From the cell containing the given text, extract its center point as [X, Y] coordinate. 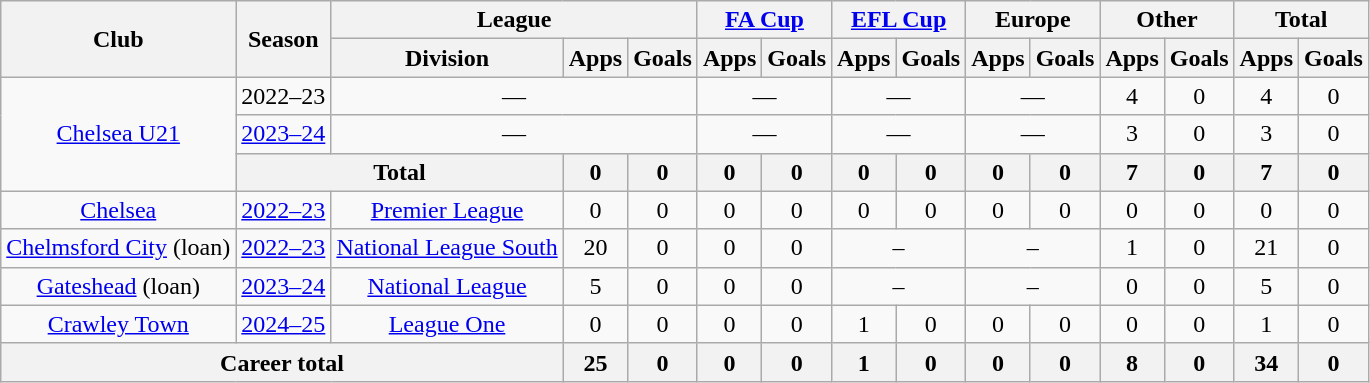
Chelmsford City (loan) [118, 248]
2024–25 [284, 324]
National League South [447, 248]
20 [595, 248]
Crawley Town [118, 324]
34 [1266, 362]
8 [1132, 362]
21 [1266, 248]
Chelsea [118, 210]
Europe [1033, 20]
Gateshead (loan) [118, 286]
National League [447, 286]
Premier League [447, 210]
Season [284, 39]
Other [1167, 20]
League [514, 20]
Career total [282, 362]
Division [447, 58]
FA Cup [764, 20]
Chelsea U21 [118, 134]
League One [447, 324]
25 [595, 362]
EFL Cup [899, 20]
Club [118, 39]
